Find where the given text appears and provide that cell's center as [X, Y] coordinate. 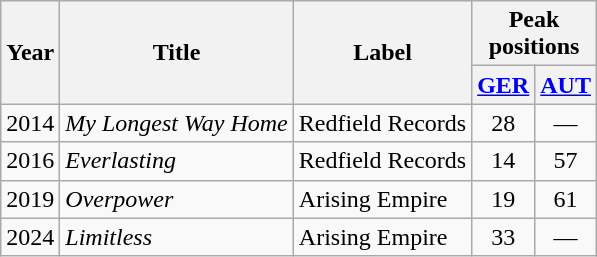
GER [504, 85]
2024 [30, 237]
61 [566, 199]
My Longest Way Home [176, 123]
19 [504, 199]
Limitless [176, 237]
33 [504, 237]
Year [30, 52]
2014 [30, 123]
Label [382, 52]
Peak positions [534, 34]
Everlasting [176, 161]
2019 [30, 199]
Overpower [176, 199]
14 [504, 161]
57 [566, 161]
28 [504, 123]
2016 [30, 161]
AUT [566, 85]
Title [176, 52]
